Identify which cell holds the provided text, then report its (x, y) central coordinate. 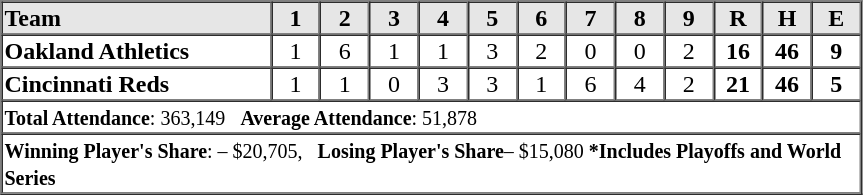
Oakland Athletics (137, 50)
Team (137, 18)
H (788, 18)
7 (590, 18)
21 (738, 84)
Total Attendance: 363,149 Average Attendance: 51,878 (432, 116)
8 (640, 18)
E (836, 18)
16 (738, 50)
R (738, 18)
Winning Player's Share: – $20,705, Losing Player's Share– $15,080 *Includes Playoffs and World Series (432, 164)
Cincinnati Reds (137, 84)
